Output the [x, y] coordinate of the center of the cell containing the given text.  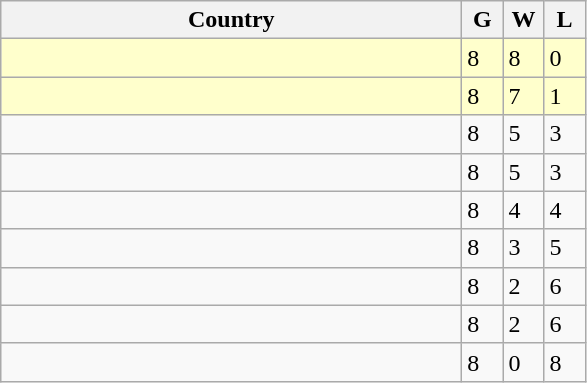
1 [564, 96]
L [564, 20]
G [482, 20]
7 [524, 96]
Country [232, 20]
W [524, 20]
